Find where the given text appears and provide that cell's center as (X, Y) coordinate. 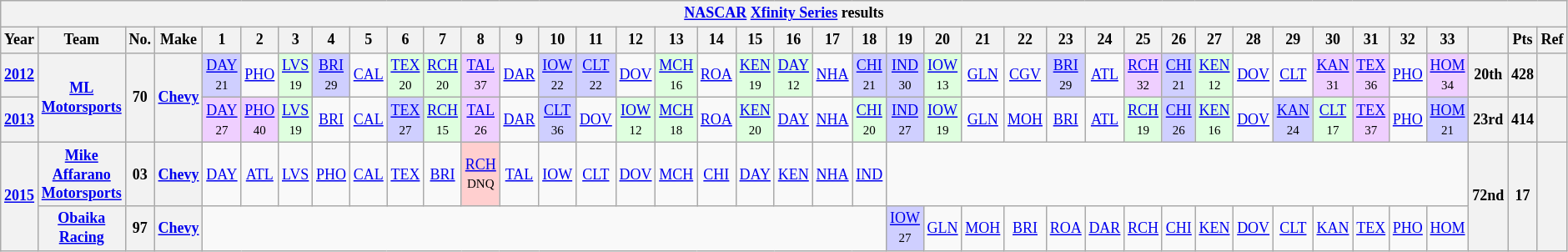
KAN31 (1333, 75)
LVS (295, 174)
10 (557, 40)
03 (140, 174)
ML Motorsports (82, 97)
8 (480, 40)
2 (260, 40)
5 (369, 40)
MCH16 (676, 75)
18 (869, 40)
MCH (676, 174)
IND27 (906, 120)
No. (140, 40)
CHI26 (1179, 120)
RCH15 (443, 120)
TEX37 (1371, 120)
15 (755, 40)
IND (869, 174)
32 (1408, 40)
3 (295, 40)
CLT36 (557, 120)
26 (1179, 40)
DAY12 (793, 75)
HOM34 (1448, 75)
KAN (1333, 229)
Make (178, 40)
TAL (519, 174)
TEX27 (405, 120)
24 (1104, 40)
Obaika Racing (82, 229)
KEN16 (1214, 120)
2012 (20, 75)
IOW19 (942, 120)
31 (1371, 40)
72nd (1488, 196)
CGV (1026, 75)
Ref (1552, 40)
TAL37 (480, 75)
33 (1448, 40)
RCH32 (1143, 75)
22 (1026, 40)
TEX20 (405, 75)
20 (942, 40)
6 (405, 40)
13 (676, 40)
97 (140, 229)
RCH20 (443, 75)
IOW12 (636, 120)
TEX36 (1371, 75)
HOM21 (1448, 120)
9 (519, 40)
KEN12 (1214, 75)
IOW (557, 174)
NASCAR Xfinity Series results (784, 13)
HOM (1448, 229)
RCH19 (1143, 120)
IOW22 (557, 75)
28 (1254, 40)
DAY21 (222, 75)
19 (906, 40)
Mike Affarano Motorsports (82, 174)
4 (332, 40)
2015 (20, 196)
20th (1488, 75)
TAL26 (480, 120)
14 (717, 40)
KAN24 (1293, 120)
IND30 (906, 75)
16 (793, 40)
PHO40 (260, 120)
KEN20 (755, 120)
414 (1523, 120)
7 (443, 40)
23rd (1488, 120)
11 (596, 40)
KEN19 (755, 75)
CLT22 (596, 75)
Year (20, 40)
29 (1293, 40)
428 (1523, 75)
23 (1066, 40)
DAY27 (222, 120)
CLT17 (1333, 120)
1 (222, 40)
21 (983, 40)
70 (140, 97)
2013 (20, 120)
12 (636, 40)
RCHDNQ (480, 174)
MCH18 (676, 120)
CHI20 (869, 120)
25 (1143, 40)
IOW13 (942, 75)
30 (1333, 40)
27 (1214, 40)
Team (82, 40)
IOW27 (906, 229)
Pts (1523, 40)
RCH (1143, 229)
